Provide the (x, y) coordinate of the cell's center where the given text is located.  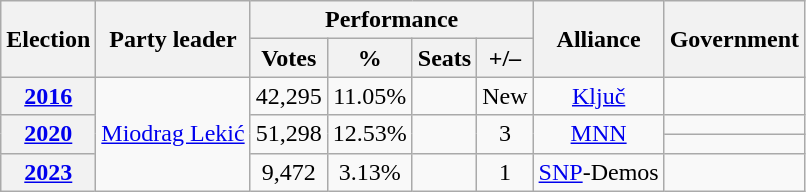
42,295 (288, 96)
Election (48, 39)
Party leader (173, 39)
12.53% (370, 134)
2023 (48, 172)
Performance (392, 20)
2016 (48, 96)
Votes (288, 58)
MNN (598, 134)
2020 (48, 134)
+/– (505, 58)
SNP-Demos (598, 172)
1 (505, 172)
9,472 (288, 172)
Alliance (598, 39)
11.05% (370, 96)
51,298 (288, 134)
3 (505, 134)
Government (734, 39)
% (370, 58)
3.13% (370, 172)
Ključ (598, 96)
New (505, 96)
Miodrag Lekić (173, 134)
Seats (444, 58)
